Locate the cell with the specified text and output its [X, Y] center coordinate. 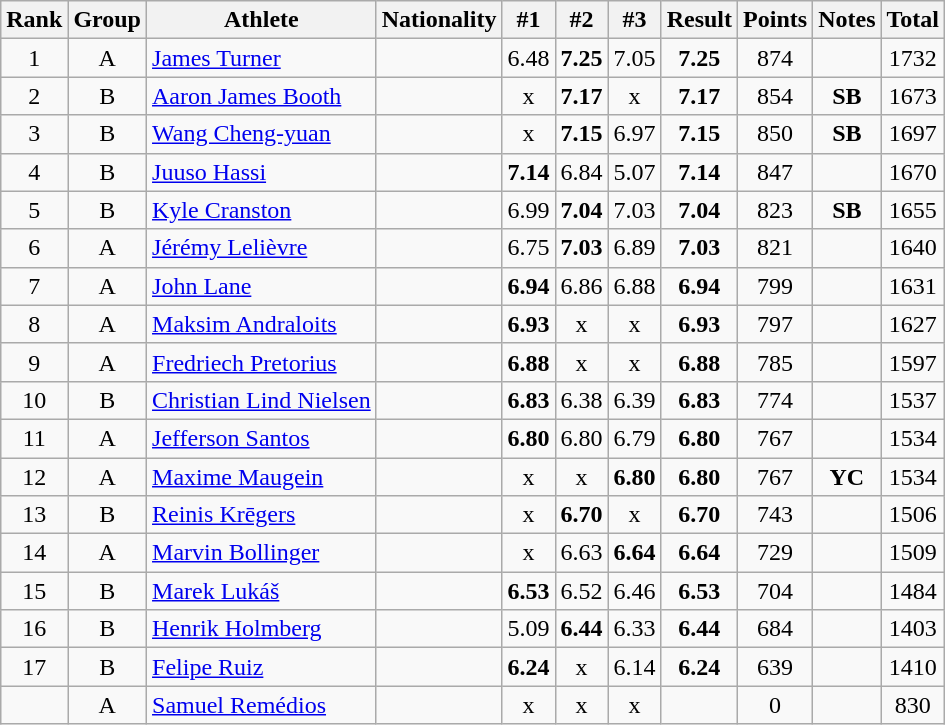
Aaron James Booth [262, 96]
854 [776, 96]
1732 [913, 58]
785 [776, 362]
6.46 [634, 591]
Kyle Cranston [262, 210]
6.86 [582, 286]
684 [776, 629]
1509 [913, 553]
John Lane [262, 286]
3 [34, 134]
12 [34, 477]
1 [34, 58]
14 [34, 553]
6.79 [634, 438]
0 [776, 705]
1640 [913, 248]
704 [776, 591]
1410 [913, 667]
Notes [847, 20]
1697 [913, 134]
8 [34, 324]
Points [776, 20]
Christian Lind Nielsen [262, 400]
9 [34, 362]
821 [776, 248]
774 [776, 400]
6.48 [528, 58]
Athlete [262, 20]
6.97 [634, 134]
847 [776, 172]
729 [776, 553]
Samuel Remédios [262, 705]
639 [776, 667]
Rank [34, 20]
797 [776, 324]
Maksim Andraloits [262, 324]
Marek Lukáš [262, 591]
#1 [528, 20]
1537 [913, 400]
6.63 [582, 553]
Nationality [439, 20]
1403 [913, 629]
Result [699, 20]
#2 [582, 20]
1631 [913, 286]
6.33 [634, 629]
YC [847, 477]
Jefferson Santos [262, 438]
6.75 [528, 248]
6 [34, 248]
16 [34, 629]
Wang Cheng-yuan [262, 134]
830 [913, 705]
6.38 [582, 400]
Group [108, 20]
2 [34, 96]
Reinis Krēgers [262, 515]
Juuso Hassi [262, 172]
13 [34, 515]
823 [776, 210]
15 [34, 591]
7.05 [634, 58]
7 [34, 286]
#3 [634, 20]
11 [34, 438]
1655 [913, 210]
1597 [913, 362]
Fredriech Pretorius [262, 362]
6.84 [582, 172]
6.39 [634, 400]
5.09 [528, 629]
1484 [913, 591]
1506 [913, 515]
5 [34, 210]
743 [776, 515]
799 [776, 286]
Felipe Ruiz [262, 667]
James Turner [262, 58]
6.89 [634, 248]
Jérémy Lelièvre [262, 248]
1673 [913, 96]
6.14 [634, 667]
4 [34, 172]
10 [34, 400]
5.07 [634, 172]
Total [913, 20]
874 [776, 58]
Henrik Holmberg [262, 629]
6.52 [582, 591]
850 [776, 134]
1670 [913, 172]
1627 [913, 324]
6.99 [528, 210]
Marvin Bollinger [262, 553]
17 [34, 667]
Maxime Maugein [262, 477]
